Detect which cell encompasses the target text, then output its (x, y) center coordinate. 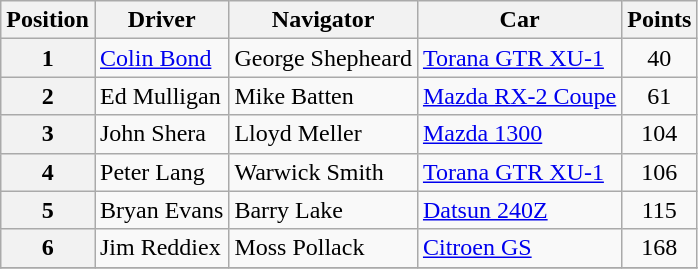
104 (660, 134)
Bryan Evans (161, 210)
Peter Lang (161, 172)
Car (519, 20)
Mazda 1300 (519, 134)
Citroen GS (519, 248)
115 (660, 210)
4 (48, 172)
5 (48, 210)
Jim Reddiex (161, 248)
Mike Batten (324, 96)
40 (660, 58)
Moss Pollack (324, 248)
1 (48, 58)
Barry Lake (324, 210)
Warwick Smith (324, 172)
George Shepheard (324, 58)
6 (48, 248)
3 (48, 134)
2 (48, 96)
61 (660, 96)
Position (48, 20)
Colin Bond (161, 58)
Driver (161, 20)
Points (660, 20)
168 (660, 248)
Mazda RX-2 Coupe (519, 96)
Lloyd Meller (324, 134)
Ed Mulligan (161, 96)
106 (660, 172)
John Shera (161, 134)
Datsun 240Z (519, 210)
Navigator (324, 20)
